Detect which cell encompasses the target text, then output its (X, Y) center coordinate. 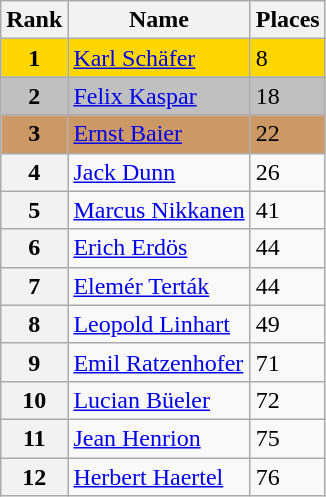
Jean Henrion (159, 438)
7 (34, 286)
Jack Dunn (159, 172)
72 (288, 400)
Karl Schäfer (159, 58)
Lucian Büeler (159, 400)
71 (288, 362)
Rank (34, 20)
10 (34, 400)
22 (288, 134)
75 (288, 438)
3 (34, 134)
9 (34, 362)
18 (288, 96)
Felix Kaspar (159, 96)
26 (288, 172)
Elemér Terták (159, 286)
Emil Ratzenhofer (159, 362)
41 (288, 210)
49 (288, 324)
Herbert Haertel (159, 477)
76 (288, 477)
4 (34, 172)
12 (34, 477)
5 (34, 210)
1 (34, 58)
Marcus Nikkanen (159, 210)
11 (34, 438)
Erich Erdös (159, 248)
Leopold Linhart (159, 324)
6 (34, 248)
Places (288, 20)
2 (34, 96)
Name (159, 20)
Ernst Baier (159, 134)
